Scan for the cell matching the given text and deliver its (X, Y) coordinate at center. 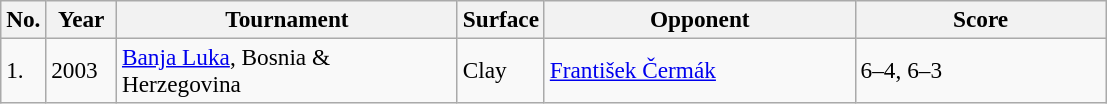
Year (82, 19)
Surface (500, 19)
Score (980, 19)
6–4, 6–3 (980, 70)
Banja Luka, Bosnia & Herzegovina (288, 70)
Clay (500, 70)
Tournament (288, 19)
1. (24, 70)
No. (24, 19)
František Čermák (700, 70)
2003 (82, 70)
Opponent (700, 19)
